Pinpoint the cell where the given text exists, returning its [x, y] midpoint coordinate. 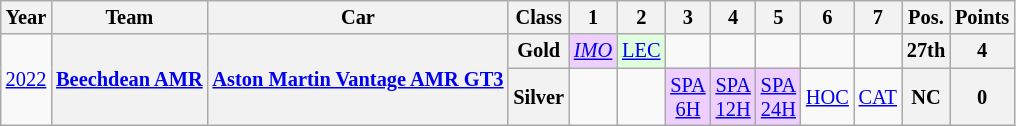
2 [641, 17]
HOC [828, 97]
SPA12H [734, 97]
NC [926, 97]
Points [982, 17]
Beechdean AMR [129, 80]
SPA6H [688, 97]
Aston Martin Vantage AMR GT3 [358, 80]
7 [878, 17]
Class [538, 17]
6 [828, 17]
Pos. [926, 17]
0 [982, 97]
IMO [593, 51]
CAT [878, 97]
1 [593, 17]
3 [688, 17]
2022 [26, 80]
Gold [538, 51]
Car [358, 17]
SPA24H [778, 97]
Team [129, 17]
LEC [641, 51]
27th [926, 51]
Year [26, 17]
Silver [538, 97]
5 [778, 17]
